Output the [x, y] coordinate of the center of the cell containing the given text.  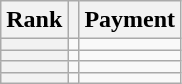
Rank [34, 20]
Payment [130, 20]
